Output the (X, Y) coordinate of the center of the cell containing the given text.  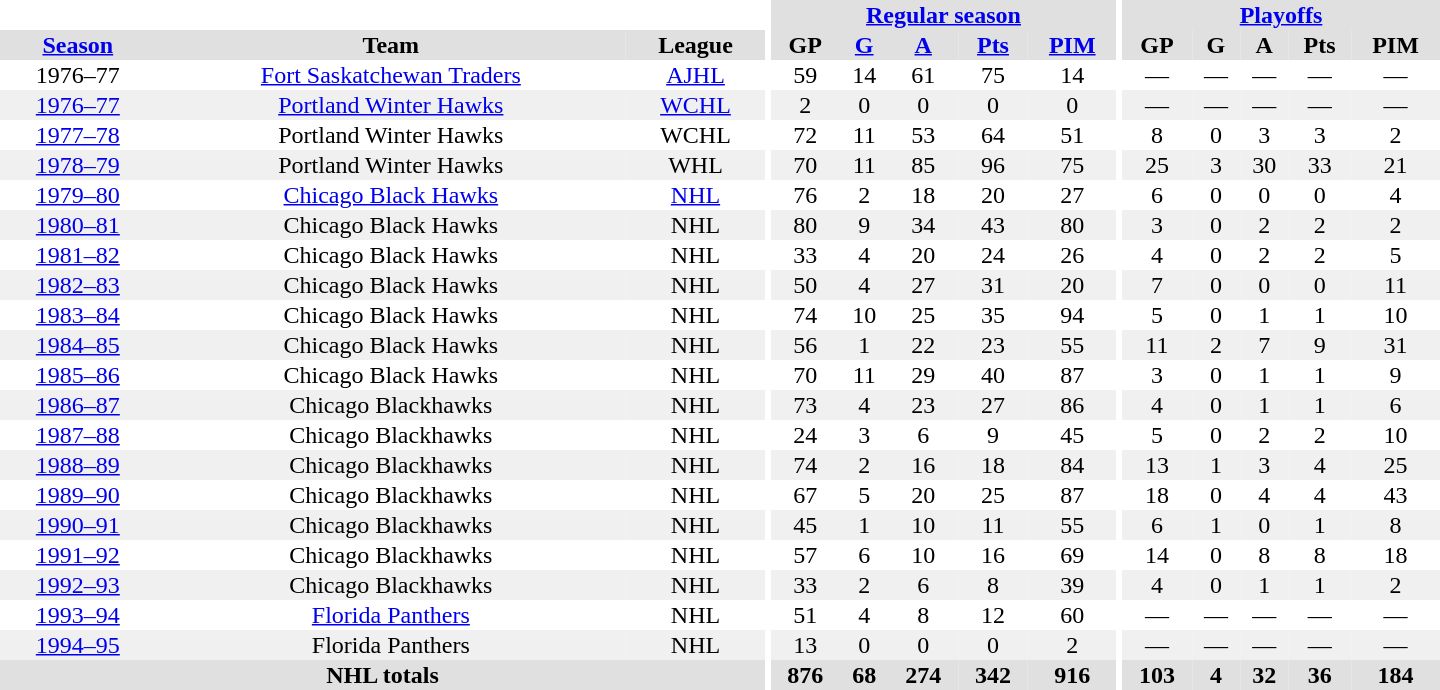
22 (923, 345)
35 (993, 315)
53 (923, 135)
32 (1264, 675)
274 (923, 675)
WHL (696, 165)
League (696, 45)
Playoffs (1281, 15)
39 (1072, 585)
Fort Saskatchewan Traders (391, 75)
1991–92 (78, 555)
50 (805, 285)
85 (923, 165)
76 (805, 195)
1989–90 (78, 495)
1994–95 (78, 645)
21 (1396, 165)
NHL totals (382, 675)
1992–93 (78, 585)
84 (1072, 465)
29 (923, 375)
40 (993, 375)
1980–81 (78, 225)
67 (805, 495)
Team (391, 45)
26 (1072, 255)
103 (1157, 675)
1985–86 (78, 375)
Season (78, 45)
69 (1072, 555)
72 (805, 135)
1981–82 (78, 255)
96 (993, 165)
73 (805, 405)
68 (864, 675)
1987–88 (78, 435)
1982–83 (78, 285)
57 (805, 555)
56 (805, 345)
1986–87 (78, 405)
1984–85 (78, 345)
1978–79 (78, 165)
34 (923, 225)
Regular season (943, 15)
1988–89 (78, 465)
94 (1072, 315)
1977–78 (78, 135)
30 (1264, 165)
64 (993, 135)
1983–84 (78, 315)
916 (1072, 675)
1979–80 (78, 195)
86 (1072, 405)
60 (1072, 615)
61 (923, 75)
59 (805, 75)
184 (1396, 675)
12 (993, 615)
AJHL (696, 75)
1993–94 (78, 615)
342 (993, 675)
36 (1320, 675)
1990–91 (78, 525)
876 (805, 675)
